Pinpoint the cell where the given text exists, returning its (x, y) midpoint coordinate. 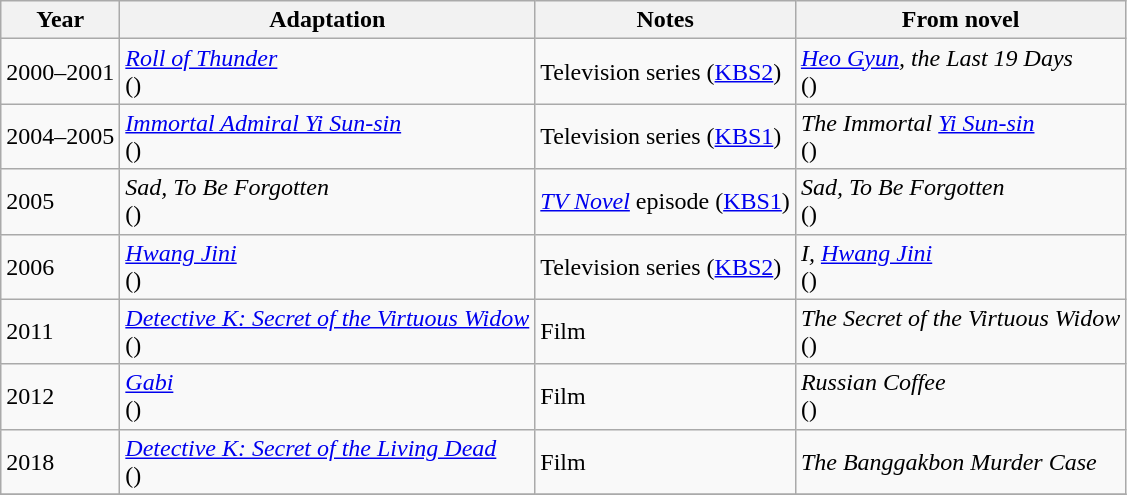
I, Hwang Jini () (960, 266)
Detective K: Secret of the Virtuous Widow () (328, 332)
Hwang Jini () (328, 266)
The Banggakbon Murder Case (960, 462)
Heo Gyun, the Last 19 Days () (960, 72)
Gabi () (328, 396)
Television series (KBS1) (666, 136)
Roll of Thunder () (328, 72)
2011 (60, 332)
The Immortal Yi Sun-sin () (960, 136)
TV Novel episode (KBS1) (666, 202)
Immortal Admiral Yi Sun-sin () (328, 136)
From novel (960, 20)
2004–2005 (60, 136)
Adaptation (328, 20)
Detective K: Secret of the Living Dead () (328, 462)
Notes (666, 20)
Year (60, 20)
Russian Coffee () (960, 396)
2000–2001 (60, 72)
2006 (60, 266)
The Secret of the Virtuous Widow () (960, 332)
2005 (60, 202)
2012 (60, 396)
2018 (60, 462)
